Search for the cell housing the specified text and yield its [X, Y] center coordinate. 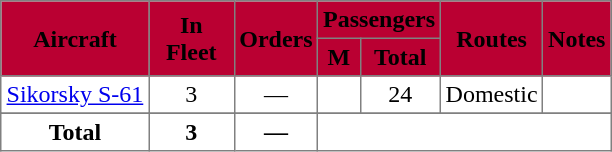
M [339, 57]
Notes [577, 38]
24 [400, 95]
Routes [491, 38]
In Fleet [192, 38]
Sikorsky S-61 [74, 95]
Aircraft [74, 38]
Domestic [491, 95]
Passengers [379, 20]
Orders [276, 38]
